Capture the cell that displays the provided text and extract its (x, y) central coordinate. 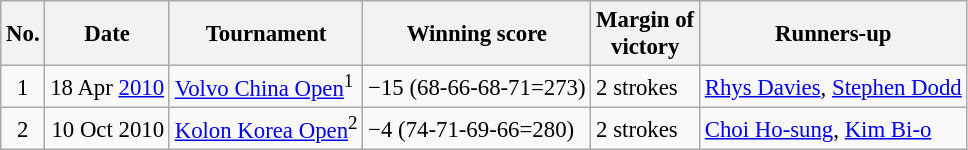
Winning score (477, 34)
18 Apr 2010 (107, 87)
1 (23, 87)
Choi Ho-sung, Kim Bi-o (833, 129)
Volvo China Open1 (266, 87)
10 Oct 2010 (107, 129)
Kolon Korea Open2 (266, 129)
Date (107, 34)
2 (23, 129)
Tournament (266, 34)
−4 (74-71-69-66=280) (477, 129)
Rhys Davies, Stephen Dodd (833, 87)
No. (23, 34)
Runners-up (833, 34)
Margin ofvictory (646, 34)
−15 (68-66-68-71=273) (477, 87)
